Locate the cell with the specified text and output its [x, y] center coordinate. 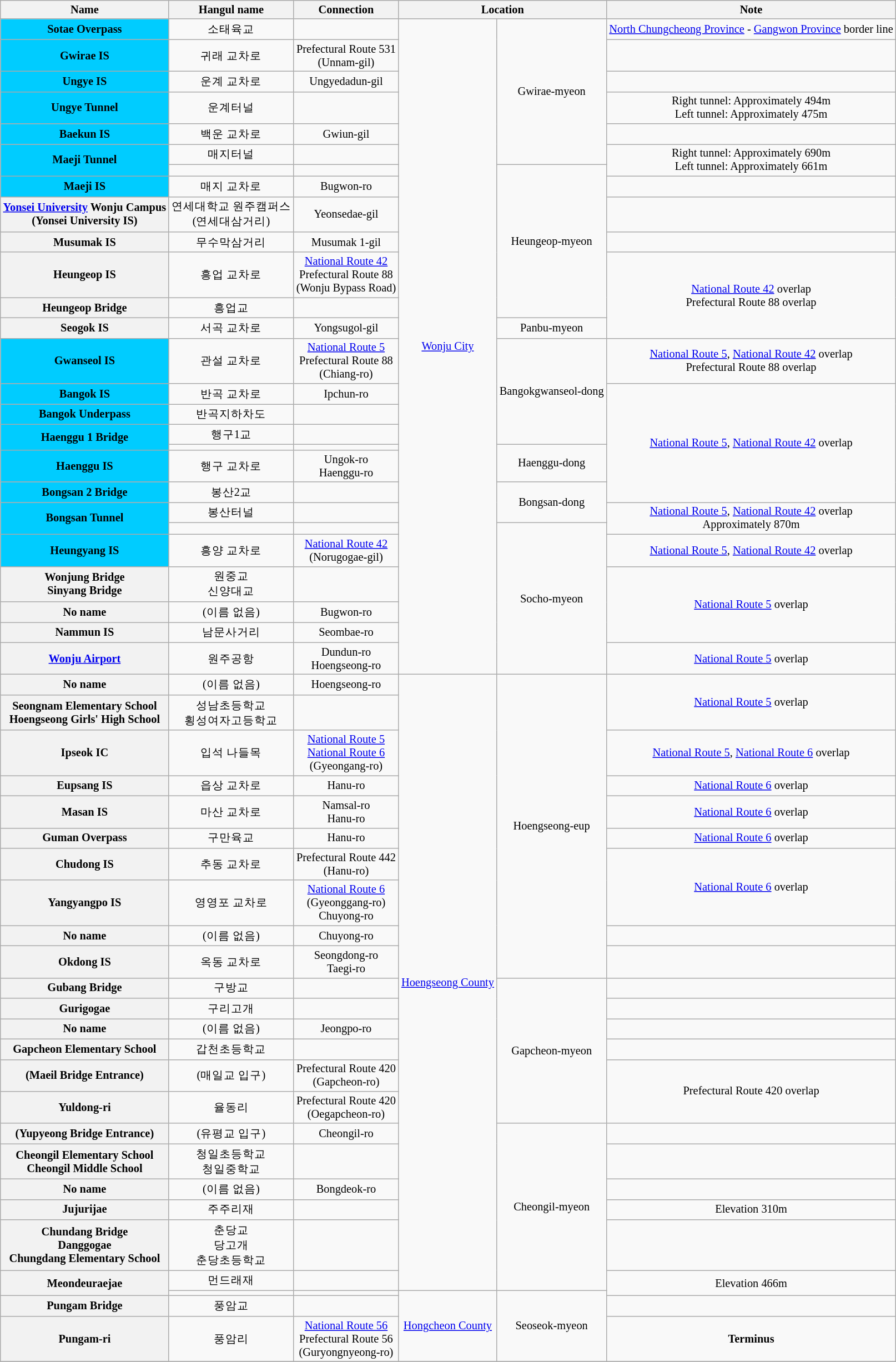
주주리재 [231, 1209]
National Route 56Prefectural Route 56(Guryongnyeong-ro) [346, 1339]
Terminus [752, 1339]
Chuyong-ro [346, 936]
Meondeuraejae [84, 1283]
성남초등학교횡성여자고등학교 [231, 712]
National Route 5, National Route 42 overlapApproximately 870m [752, 518]
Seoseok-myeon [552, 1326]
National Route 5Prefectural Route 88(Chiang-ro) [346, 361]
구방교 [231, 988]
Namsal-roHanu-ro [346, 812]
Socho-myeon [552, 599]
Eupsang IS [84, 785]
National Route 42 overlapPrefectural Route 88 overlap [752, 295]
반곡지하차도 [231, 414]
Cheongil Elementary SchoolCheongil Middle School [84, 1162]
Wonju City [447, 346]
봉산2교 [231, 492]
Cheongil-myeon [552, 1207]
흥업교 [231, 308]
Hongcheon County [447, 1326]
Maeji Tunnel [84, 160]
Bongsan Tunnel [84, 518]
구리고개 [231, 1008]
Pungam-ri [84, 1339]
갑천초등학교 [231, 1049]
National Route 5, National Route 6 overlap [752, 753]
원주공항 [231, 659]
반곡 교차로 [231, 394]
Note [752, 9]
청일초등학교청일중학교 [231, 1162]
마산 교차로 [231, 812]
Bongsan 2 Bridge [84, 492]
Prefectural Route 420 overlap [752, 1092]
Musumak 1-gil [346, 242]
Heungyang IS [84, 550]
Wonjung BridgeSinyang Bridge [84, 584]
Guman Overpass [84, 838]
Dundun-roHoengseong-ro [346, 659]
National Route 5, National Route 42 overlapPrefectural Route 88 overlap [752, 361]
Ipseok IC [84, 753]
Nammun IS [84, 632]
Maeji IS [84, 187]
Right tunnel: Approximately 494mLeft tunnel: Approximately 475m [752, 108]
운계터널 [231, 108]
Cheongil-ro [346, 1134]
Name [84, 9]
매지 교차로 [231, 187]
Gwirae-myeon [552, 92]
(매일교 입구) [231, 1075]
Gurigogae [84, 1008]
Bongdeok-ro [346, 1189]
Haenggu-dong [552, 463]
Baekun IS [84, 134]
Hangul name [231, 9]
North Chungcheong Province - Gangwon Province border line [752, 29]
영영포 교차로 [231, 903]
Ungyedadun-gil [346, 81]
관설 교차로 [231, 361]
매지터널 [231, 154]
National Route 5National Route 6(Gyeongang-ro) [346, 753]
Heungeop-myeon [552, 241]
Seombae-ro [346, 632]
Ungok-roHaenggu-ro [346, 466]
Bangokgwanseol-dong [552, 391]
Hoengseong County [447, 982]
Seongdong-roTaegi-ro [346, 962]
(Maeil Bridge Entrance) [84, 1075]
Seogok IS [84, 328]
Jujurijae [84, 1209]
운계 교차로 [231, 81]
원중교신양대교 [231, 584]
Ipchun-ro [346, 394]
Yongsugol-gil [346, 328]
Bongsan-dong [552, 502]
Gubang Bridge [84, 988]
Heungeop Bridge [84, 308]
Gwanseol IS [84, 361]
Wonju Airport [84, 659]
흥업 교차로 [231, 275]
Haenggu 1 Bridge [84, 437]
행구 교차로 [231, 466]
Yonsei University Wonju Campus(Yonsei University IS) [84, 214]
National Route 42Prefectural Route 88(Wonju Bypass Road) [346, 275]
Gwiun-gil [346, 134]
Okdong IS [84, 962]
행구1교 [231, 434]
Yangyangpo IS [84, 903]
Gwirae IS [84, 56]
Elevation 310m [752, 1209]
입석 나들목 [231, 753]
Location [502, 9]
Hoengseong-eup [552, 826]
Yeonsedae-gil [346, 214]
Chundang BridgeDanggogaeChungdang Elementary School [84, 1245]
서곡 교차로 [231, 328]
Elevation 466m [752, 1283]
Right tunnel: Approximately 690mLeft tunnel: Approximately 661m [752, 160]
옥동 교차로 [231, 962]
Ungye Tunnel [84, 108]
Ungye IS [84, 81]
Heungeop IS [84, 275]
Hoengseong-ro [346, 684]
연세대학교 원주캠퍼스(연세대삼거리) [231, 214]
백운 교차로 [231, 134]
춘당교당고개춘당초등학교 [231, 1245]
Connection [346, 9]
봉산터널 [231, 512]
Jeongpo-ro [346, 1028]
Yuldong-ri [84, 1107]
Chudong IS [84, 864]
Panbu-myeon [552, 328]
Musumak IS [84, 242]
소태육교 [231, 29]
Gapcheon-myeon [552, 1051]
Sotae Overpass [84, 29]
Haenggu IS [84, 466]
먼드래재 [231, 1280]
(Yupyeong Bridge Entrance) [84, 1134]
Masan IS [84, 812]
구만육교 [231, 838]
Prefectural Route 420(Gapcheon-ro) [346, 1075]
National Route 6(Gyeonggang-ro)Chuyong-ro [346, 903]
Bangok IS [84, 394]
Prefectural Route 420(Oegapcheon-ro) [346, 1107]
추동 교차로 [231, 864]
(유평교 입구) [231, 1134]
Prefectural Route 442(Hanu-ro) [346, 864]
Bangok Underpass [84, 414]
귀래 교차로 [231, 56]
율동리 [231, 1107]
무수막삼거리 [231, 242]
풍암교 [231, 1306]
Seongnam Elementary SchoolHoengseong Girls' High School [84, 712]
Gapcheon Elementary School [84, 1049]
남문사거리 [231, 632]
풍암리 [231, 1339]
Prefectural Route 531(Unnam-gil) [346, 56]
Pungam Bridge [84, 1306]
National Route 42(Norugogae-gil) [346, 550]
흥양 교차로 [231, 550]
읍상 교차로 [231, 785]
